Output the [x, y] coordinate of the center of the cell containing the given text.  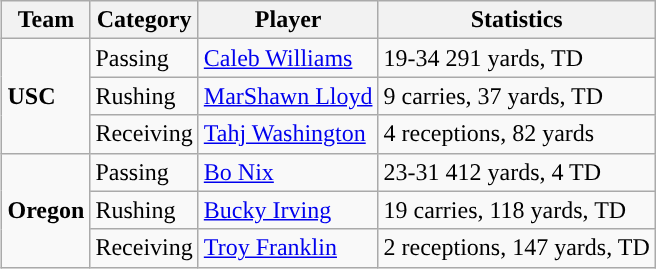
Tahj Washington [288, 134]
23-31 412 yards, 4 TD [516, 172]
2 receptions, 147 yards, TD [516, 248]
19-34 291 yards, TD [516, 58]
Bucky Irving [288, 210]
Statistics [516, 20]
4 receptions, 82 yards [516, 134]
Category [144, 20]
9 carries, 37 yards, TD [516, 96]
MarShawn Lloyd [288, 96]
19 carries, 118 yards, TD [516, 210]
Player [288, 20]
Bo Nix [288, 172]
Troy Franklin [288, 248]
Team [46, 20]
Caleb Williams [288, 58]
USC [46, 96]
Oregon [46, 210]
